Scan for the cell matching the given text and deliver its (X, Y) coordinate at center. 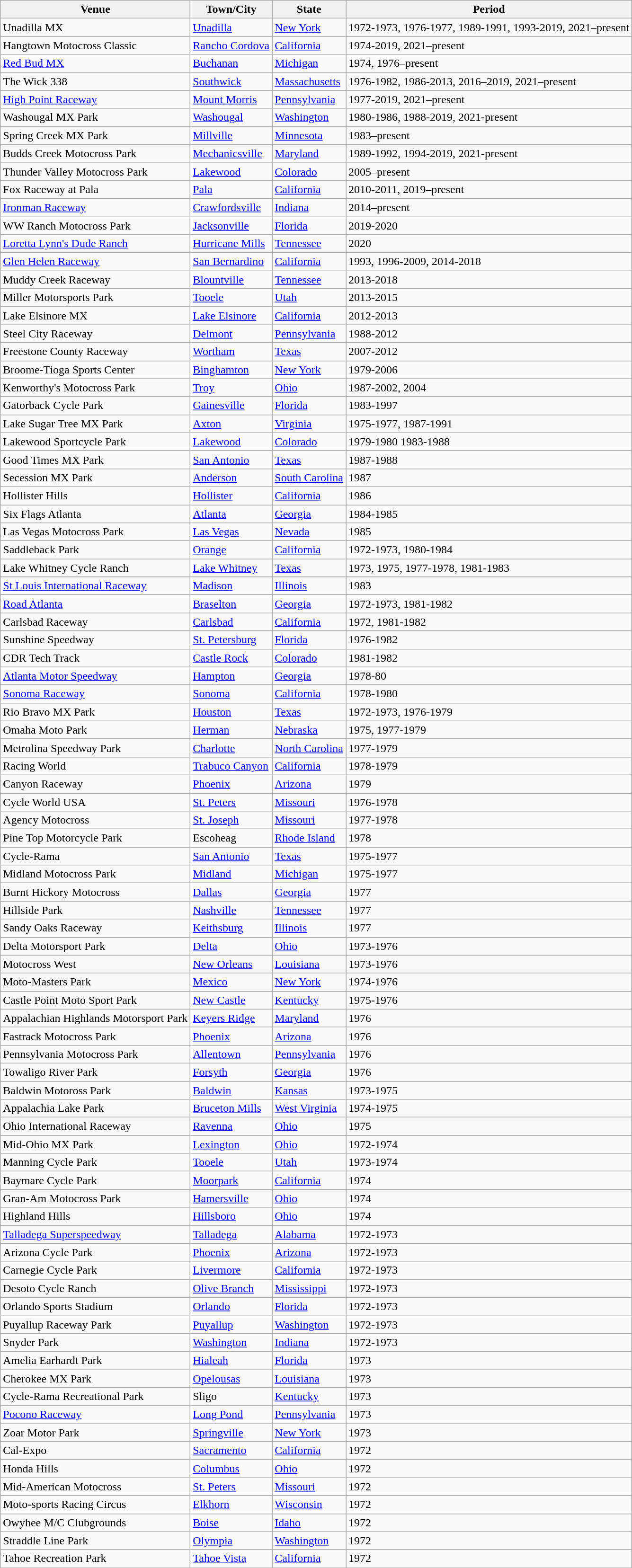
Mount Morris (231, 99)
Sandy Oaks Raceway (96, 928)
Racing World (96, 766)
Burnt Hickory Motocross (96, 892)
1973, 1975, 1977-1978, 1981-1983 (489, 568)
Cycle-Rama Recreational Park (96, 1397)
2010-2011, 2019–present (489, 189)
1979-1980 1983-1988 (489, 442)
Livermore (231, 1270)
1973-1974 (489, 1162)
1983 (489, 586)
Hillside Park (96, 910)
Axton (231, 424)
Cycle World USA (96, 802)
Appalachian Highlands Motorsport Park (96, 1018)
1972-1973, 1981-1982 (489, 604)
Massachusetts (309, 81)
Hamersville (231, 1198)
1972-1973, 1976-1979 (489, 712)
Olympia (231, 1541)
Lake Whitney (231, 568)
1976-1978 (489, 802)
Unadilla MX (96, 27)
St. Petersburg (231, 640)
Lake Sugar Tree MX Park (96, 424)
Hollister Hills (96, 496)
Fastrack Motocross Park (96, 1036)
Lake Whitney Cycle Ranch (96, 568)
Las Vegas (231, 532)
Thunder Valley Motocross Park (96, 171)
Rhode Island (309, 838)
1976-1982, 1986-2013, 2016–2019, 2021–present (489, 81)
1978-80 (489, 676)
1977-1979 (489, 748)
Houston (231, 712)
Virginia (309, 424)
Pennsylvania Motocross Park (96, 1054)
Orlando (231, 1306)
Cherokee MX Park (96, 1379)
1974-1976 (489, 982)
Baymare Cycle Park (96, 1180)
High Point Raceway (96, 99)
Hillsboro (231, 1216)
Washougal MX Park (96, 117)
St Louis International Raceway (96, 586)
1987-1988 (489, 460)
Motocross West (96, 964)
Troy (231, 388)
Boise (231, 1523)
Rio Bravo MX Park (96, 712)
2005–present (489, 171)
2013-2015 (489, 298)
Ravenna (231, 1126)
Sacramento (231, 1451)
Castle Point Moto Sport Park (96, 1000)
1975-1976 (489, 1000)
Jacksonville (231, 226)
Mississippi (309, 1288)
Opelousas (231, 1379)
Carlsbad Raceway (96, 622)
Allentown (231, 1054)
New Castle (231, 1000)
Olive Branch (231, 1288)
1987-2002, 2004 (489, 388)
1979-2006 (489, 370)
St. Joseph (231, 820)
Hialeah (231, 1360)
Six Flags Atlanta (96, 514)
Glen Helen Raceway (96, 262)
West Virginia (309, 1108)
Las Vegas Motocross Park (96, 532)
2007-2012 (489, 352)
Period (489, 9)
State (309, 9)
Wortham (231, 352)
Honda Hills (96, 1469)
South Carolina (309, 478)
1972-1974 (489, 1144)
1972-1973, 1980-1984 (489, 550)
Carlsbad (231, 622)
1973-1975 (489, 1090)
Braselton (231, 604)
Bruceton Mills (231, 1108)
Amelia Earhardt Park (96, 1360)
Wisconsin (309, 1505)
New Orleans (231, 964)
Trabuco Canyon (231, 766)
Nevada (309, 532)
Baldwin Motoross Park (96, 1090)
Budds Creek Motocross Park (96, 153)
Saddleback Park (96, 550)
Columbus (231, 1469)
Manning Cycle Park (96, 1162)
1977-1978 (489, 820)
1974-2019, 2021–present (489, 45)
1975, 1977-1979 (489, 730)
1972, 1981-1982 (489, 622)
1978-1980 (489, 694)
Hangtown Motocross Classic (96, 45)
Atlanta Motor Speedway (96, 676)
Ironman Raceway (96, 207)
Unadilla (231, 27)
Secession MX Park (96, 478)
Gran-Am Motocross Park (96, 1198)
Miller Motorsports Park (96, 298)
Highland Hills (96, 1216)
Metrolina Speedway Park (96, 748)
Madison (231, 586)
1979 (489, 784)
WW Ranch Motocross Park (96, 226)
Towaligo River Park (96, 1072)
1986 (489, 496)
Moto-sports Racing Circus (96, 1505)
Lexington (231, 1144)
1974, 1976–present (489, 63)
Orlando Sports Stadium (96, 1306)
Muddy Creek Raceway (96, 280)
Idaho (309, 1523)
Pocono Raceway (96, 1415)
1984-1985 (489, 514)
Agency Motocross (96, 820)
1978 (489, 838)
Canyon Raceway (96, 784)
Tahoe Vista (231, 1559)
Nebraska (309, 730)
2014–present (489, 207)
Escoheag (231, 838)
Pala (231, 189)
Minnesota (309, 135)
Delmont (231, 334)
Elkhorn (231, 1505)
Herman (231, 730)
Mechanicsville (231, 153)
Zoar Motor Park (96, 1433)
Lake Elsinore MX (96, 316)
Moorpark (231, 1180)
Kenworthy's Motocross Park (96, 388)
Good Times MX Park (96, 460)
Buchanan (231, 63)
Hampton (231, 676)
Keithsburg (231, 928)
2020 (489, 244)
Charlotte (231, 748)
Broome-Tioga Sports Center (96, 370)
Forsyth (231, 1072)
Hurricane Mills (231, 244)
1972-1973, 1976-1977, 1989-1991, 1993-2019, 2021–present (489, 27)
Washougal (231, 117)
Midland Motocross Park (96, 874)
Alabama (309, 1234)
1988-2012 (489, 334)
2012-2013 (489, 316)
Binghamton (231, 370)
1981-1982 (489, 658)
Rancho Cordova (231, 45)
Sligo (231, 1397)
1977-2019, 2021–present (489, 99)
Fox Raceway at Pala (96, 189)
Kansas (309, 1090)
1975 (489, 1126)
Puyallup (231, 1324)
Gainesville (231, 406)
Cal-Expo (96, 1451)
Delta (231, 946)
Red Bud MX (96, 63)
Delta Motorsport Park (96, 946)
Baldwin (231, 1090)
Hollister (231, 496)
Crawfordsville (231, 207)
1978-1979 (489, 766)
Appalachia Lake Park (96, 1108)
1974-1975 (489, 1108)
Omaha Moto Park (96, 730)
Freestone County Raceway (96, 352)
Moto-Masters Park (96, 982)
Straddle Line Park (96, 1541)
Talladega Superspeedway (96, 1234)
1989-1992, 1994-2019, 2021-present (489, 153)
1993, 1996-2009, 2014-2018 (489, 262)
Lakewood Sportcycle Park (96, 442)
Town/City (231, 9)
1976-1982 (489, 640)
Venue (96, 9)
1985 (489, 532)
Talladega (231, 1234)
Midland (231, 874)
Road Atlanta (96, 604)
Mexico (231, 982)
Carnegie Cycle Park (96, 1270)
Millville (231, 135)
Sunshine Speedway (96, 640)
Mid-Ohio MX Park (96, 1144)
Gatorback Cycle Park (96, 406)
Southwick (231, 81)
Atlanta (231, 514)
Springville (231, 1433)
1980-1986, 1988-2019, 2021-present (489, 117)
Puyallup Raceway Park (96, 1324)
Keyers Ridge (231, 1018)
Lake Elsinore (231, 316)
Cycle-Rama (96, 856)
Dallas (231, 892)
The Wick 338 (96, 81)
2019-2020 (489, 226)
San Bernardino (231, 262)
Tahoe Recreation Park (96, 1559)
Desoto Cycle Ranch (96, 1288)
Snyder Park (96, 1342)
Anderson (231, 478)
North Carolina (309, 748)
Loretta Lynn's Dude Ranch (96, 244)
Blountville (231, 280)
Spring Creek MX Park (96, 135)
Pine Top Motorcycle Park (96, 838)
Arizona Cycle Park (96, 1252)
1975-1977, 1987-1991 (489, 424)
Owyhee M/C Clubgrounds (96, 1523)
Sonoma Raceway (96, 694)
Castle Rock (231, 658)
1983–present (489, 135)
Orange (231, 550)
Sonoma (231, 694)
CDR Tech Track (96, 658)
Steel City Raceway (96, 334)
1983-1997 (489, 406)
Nashville (231, 910)
2013-2018 (489, 280)
1987 (489, 478)
Long Pond (231, 1415)
Ohio International Raceway (96, 1126)
Mid-American Motocross (96, 1487)
